Scan for the cell matching the given text and deliver its [X, Y] coordinate at center. 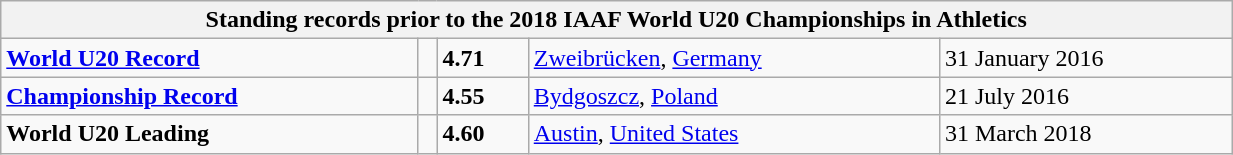
21 July 2016 [1085, 96]
4.60 [482, 134]
31 January 2016 [1085, 58]
Championship Record [210, 96]
Zweibrücken, Germany [734, 58]
4.71 [482, 58]
Standing records prior to the 2018 IAAF World U20 Championships in Athletics [616, 20]
4.55 [482, 96]
31 March 2018 [1085, 134]
Bydgoszcz, Poland [734, 96]
World U20 Record [210, 58]
Austin, United States [734, 134]
World U20 Leading [210, 134]
